From the cell containing the given text, extract its center point as (x, y) coordinate. 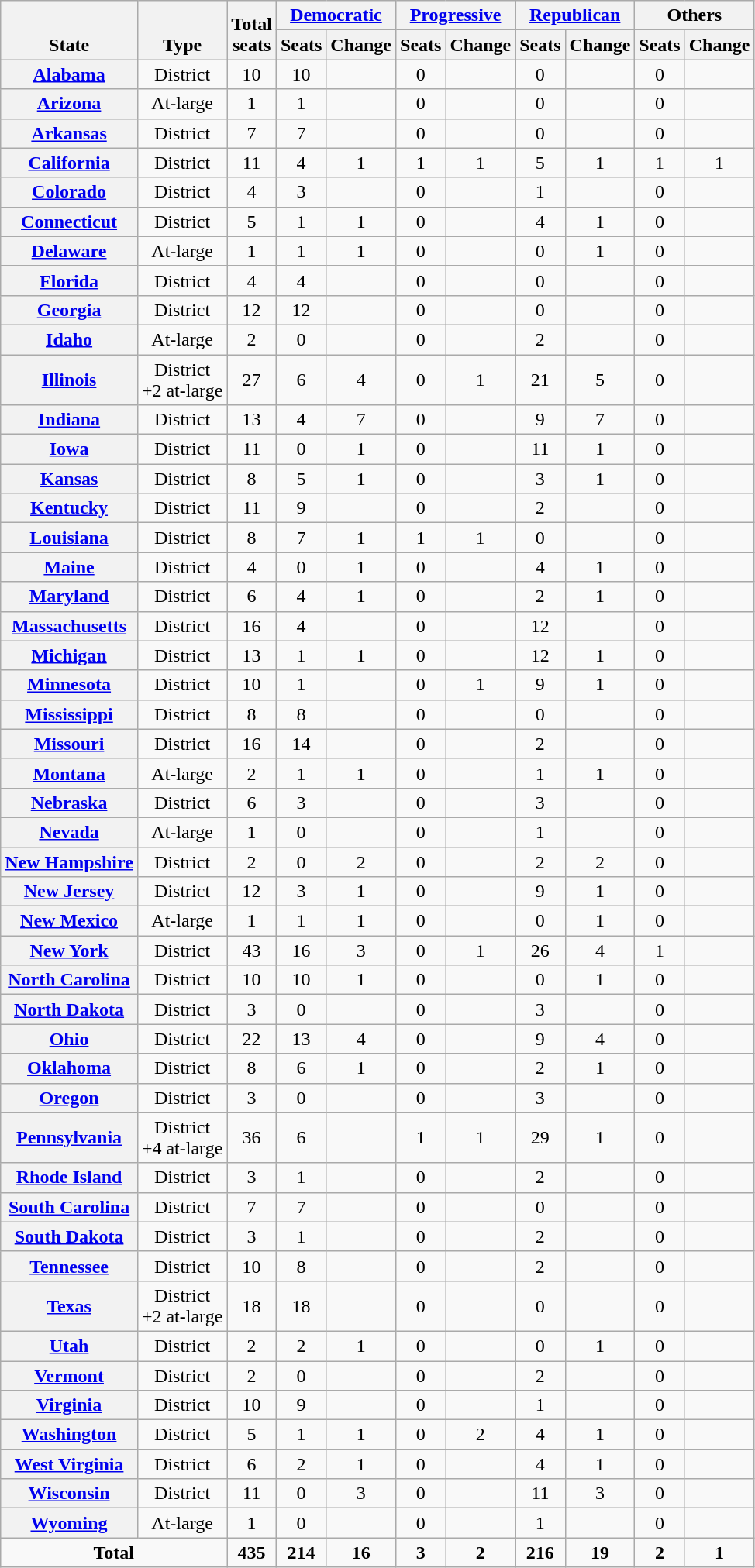
Texas (70, 1306)
District+4 at-large (181, 1137)
435 (252, 1553)
Michigan (70, 655)
Virginia (70, 1405)
Progressive (456, 15)
South Dakota (70, 1236)
Pennsylvania (70, 1137)
Iowa (70, 449)
Maine (70, 567)
Total (114, 1553)
Montana (70, 773)
22 (252, 1039)
29 (540, 1137)
Rhode Island (70, 1178)
Arkansas (70, 133)
Idaho (70, 339)
Connecticut (70, 222)
26 (540, 951)
Kentucky (70, 508)
Washington (70, 1435)
36 (252, 1137)
Florida (70, 280)
Type (181, 30)
Kansas (70, 479)
Delaware (70, 251)
Louisiana (70, 538)
Minnesota (70, 685)
Massachusetts (70, 626)
Colorado (70, 192)
North Dakota (70, 1009)
Wyoming (70, 1523)
New Hampshire (70, 862)
Missouri (70, 744)
Oklahoma (70, 1068)
Wisconsin (70, 1494)
Tennessee (70, 1266)
Totalseats (252, 30)
21 (540, 380)
Indiana (70, 420)
Alabama (70, 74)
216 (540, 1553)
Georgia (70, 310)
Illinois (70, 380)
Nebraska (70, 803)
New Jersey (70, 892)
New York (70, 951)
Oregon (70, 1098)
Democratic (336, 15)
Mississippi (70, 714)
Nevada (70, 832)
Vermont (70, 1375)
214 (301, 1553)
North Carolina (70, 980)
27 (252, 380)
California (70, 163)
19 (600, 1553)
State (70, 30)
Maryland (70, 597)
Others (695, 15)
Ohio (70, 1039)
Republican (575, 15)
Utah (70, 1346)
43 (252, 951)
14 (301, 744)
Arizona (70, 104)
New Mexico (70, 921)
West Virginia (70, 1464)
South Carolina (70, 1207)
